Capture the cell that displays the provided text and extract its [X, Y] central coordinate. 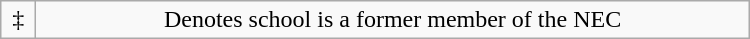
Denotes school is a former member of the NEC [392, 20]
‡ [18, 20]
